Output the (x, y) coordinate of the center of the cell containing the given text.  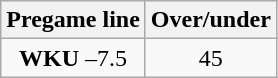
WKU –7.5 (74, 58)
Pregame line (74, 20)
45 (210, 58)
Over/under (210, 20)
